Search for the cell housing the specified text and yield its (x, y) center coordinate. 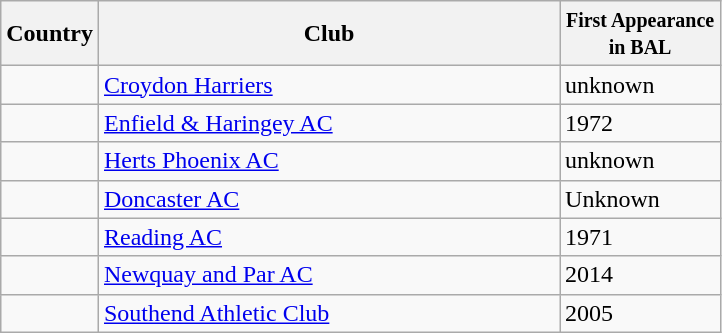
Southend Athletic Club (328, 313)
Doncaster AC (328, 199)
1971 (640, 237)
Country (50, 34)
Croydon Harriers (328, 85)
First Appearance in BAL (640, 34)
2014 (640, 275)
Herts Phoenix AC (328, 161)
Unknown (640, 199)
Club (328, 34)
1972 (640, 123)
Enfield & Haringey AC (328, 123)
Reading AC (328, 237)
2005 (640, 313)
Newquay and Par AC (328, 275)
